Provide the (x, y) coordinate of the cell's center where the given text is located.  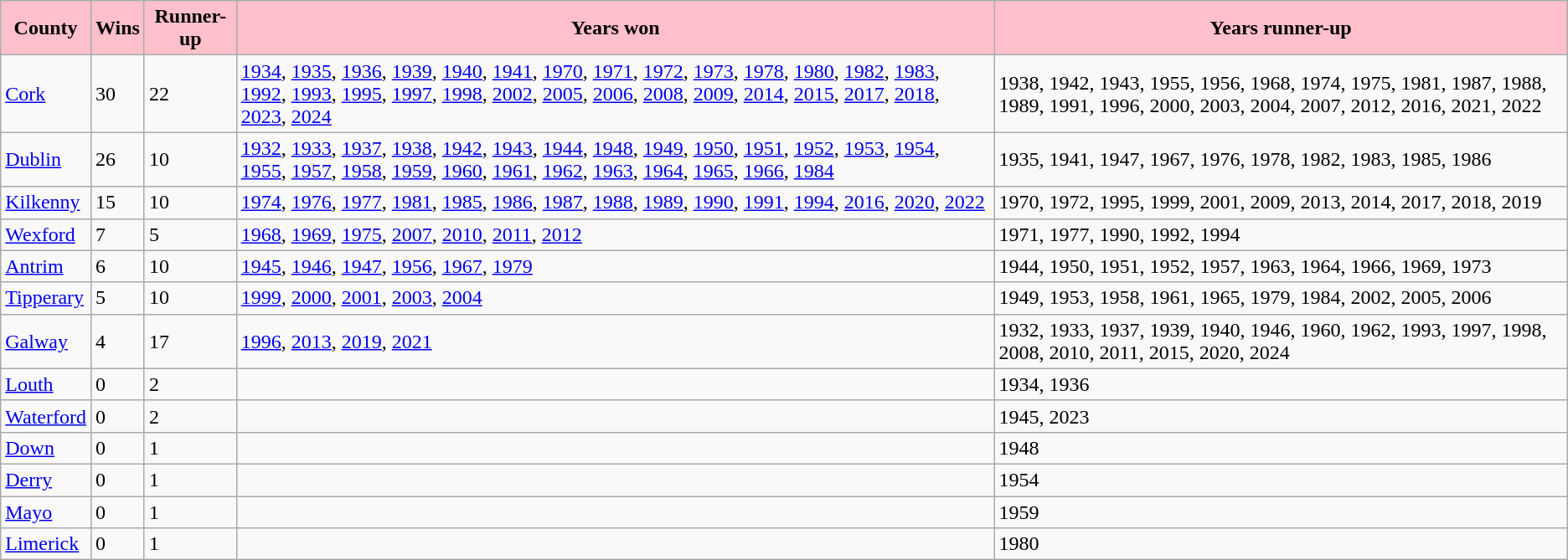
Galway (46, 342)
17 (190, 342)
Dublin (46, 159)
1945, 1946, 1947, 1956, 1967, 1979 (615, 266)
1968, 1969, 1975, 2007, 2010, 2011, 2012 (615, 234)
1944, 1950, 1951, 1952, 1957, 1963, 1964, 1966, 1969, 1973 (1281, 266)
1935, 1941, 1947, 1967, 1976, 1978, 1982, 1983, 1985, 1986 (1281, 159)
Cork (46, 94)
1970, 1972, 1995, 1999, 2001, 2009, 2013, 2014, 2017, 2018, 2019 (1281, 203)
Wexford (46, 234)
Derry (46, 480)
Wins (117, 28)
4 (117, 342)
15 (117, 203)
Tipperary (46, 298)
Limerick (46, 544)
30 (117, 94)
1974, 1976, 1977, 1981, 1985, 1986, 1987, 1988, 1989, 1990, 1991, 1994, 2016, 2020, 2022 (615, 203)
1971, 1977, 1990, 1992, 1994 (1281, 234)
26 (117, 159)
Down (46, 448)
Runner-up (190, 28)
1945, 2023 (1281, 416)
1949, 1953, 1958, 1961, 1965, 1979, 1984, 2002, 2005, 2006 (1281, 298)
1980 (1281, 544)
Antrim (46, 266)
1954 (1281, 480)
Years runner-up (1281, 28)
6 (117, 266)
Waterford (46, 416)
1959 (1281, 511)
1934, 1936 (1281, 384)
22 (190, 94)
1932, 1933, 1937, 1939, 1940, 1946, 1960, 1962, 1993, 1997, 1998, 2008, 2010, 2011, 2015, 2020, 2024 (1281, 342)
Mayo (46, 511)
County (46, 28)
Louth (46, 384)
Kilkenny (46, 203)
1948 (1281, 448)
7 (117, 234)
1999, 2000, 2001, 2003, 2004 (615, 298)
Years won (615, 28)
1996, 2013, 2019, 2021 (615, 342)
1938, 1942, 1943, 1955, 1956, 1968, 1974, 1975, 1981, 1987, 1988, 1989, 1991, 1996, 2000, 2003, 2004, 2007, 2012, 2016, 2021, 2022 (1281, 94)
